Search for the cell housing the specified text and yield its (X, Y) center coordinate. 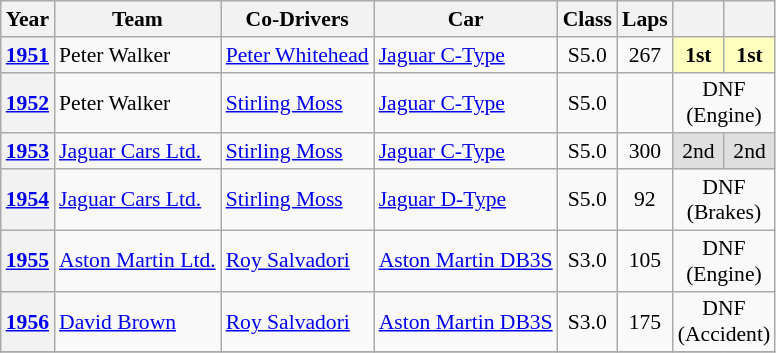
1951 (28, 55)
Jaguar D-Type (466, 200)
DNF(Brakes) (724, 200)
105 (645, 260)
Car (466, 19)
175 (645, 322)
DNF(Accident) (724, 322)
1952 (28, 102)
92 (645, 200)
Year (28, 19)
Peter Whitehead (298, 55)
1954 (28, 200)
300 (645, 152)
Class (588, 19)
Co-Drivers (298, 19)
1953 (28, 152)
Team (138, 19)
Aston Martin Ltd. (138, 260)
1956 (28, 322)
Laps (645, 19)
267 (645, 55)
1955 (28, 260)
David Brown (138, 322)
